Provide the [x, y] coordinate of the cell's center where the given text is located.  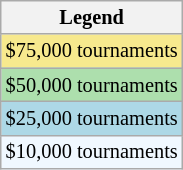
$25,000 tournaments [92, 118]
$10,000 tournaments [92, 152]
$75,000 tournaments [92, 51]
$50,000 tournaments [92, 85]
Legend [92, 17]
